For the text-containing cell, return its midpoint in [X, Y] coordinate format. 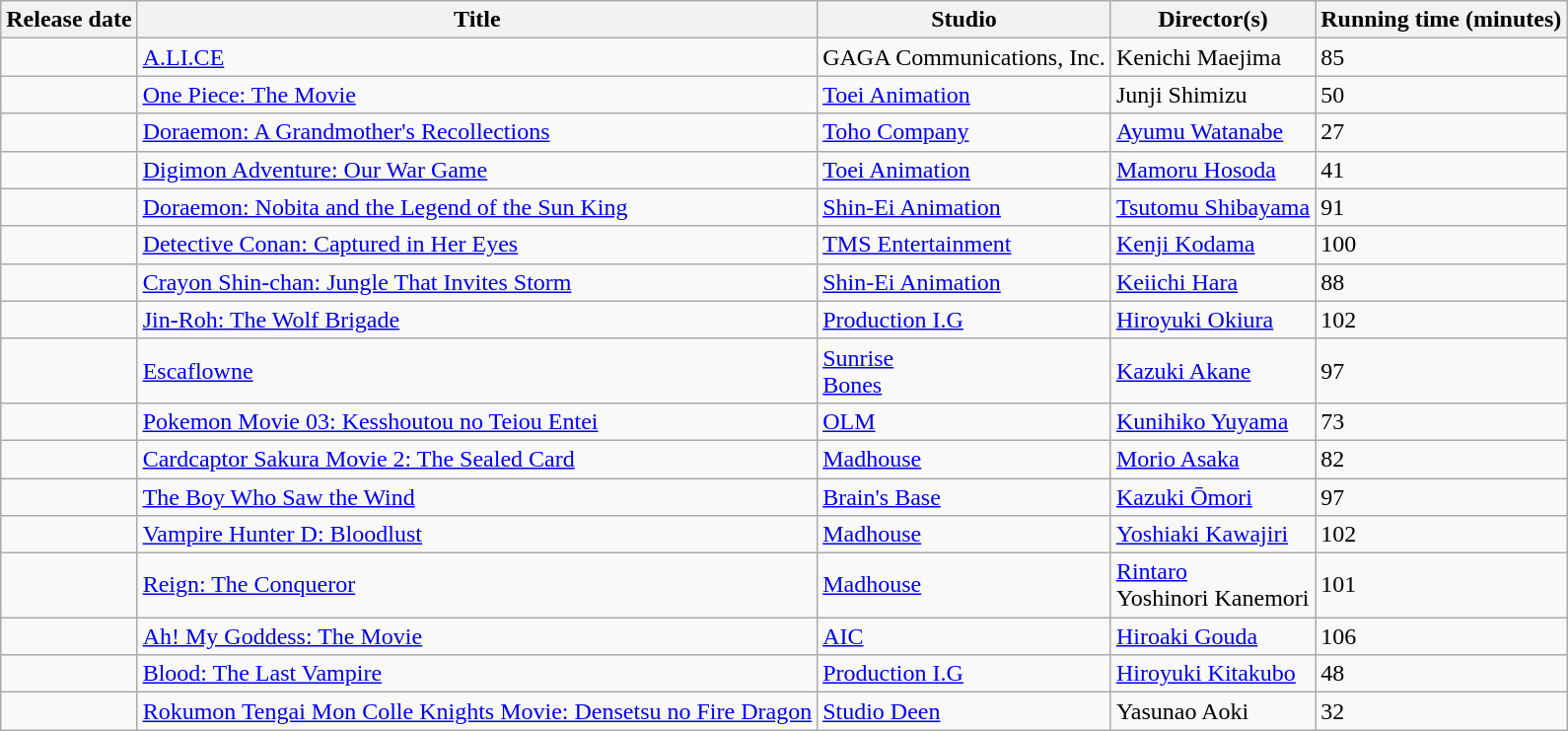
Kenichi Maejima [1213, 57]
88 [1442, 282]
The Boy Who Saw the Wind [477, 496]
Yoshiaki Kawajiri [1213, 535]
Rokumon Tengai Mon Colle Knights Movie: Densetsu no Fire Dragon [477, 711]
Running time (minutes) [1442, 20]
Mamoru Hosoda [1213, 170]
Detective Conan: Captured in Her Eyes [477, 245]
OLM [964, 421]
73 [1442, 421]
TMS Entertainment [964, 245]
Studio [964, 20]
82 [1442, 459]
Kazuki Ōmori [1213, 496]
RintaroYoshinori Kanemori [1213, 586]
Tsutomu Shibayama [1213, 207]
27 [1442, 132]
Yasunao Aoki [1213, 711]
48 [1442, 674]
AIC [964, 636]
Pokemon Movie 03: Kesshoutou no Teiou Entei [477, 421]
Brain's Base [964, 496]
One Piece: The Movie [477, 95]
Kenji Kodama [1213, 245]
Blood: The Last Vampire [477, 674]
Morio Asaka [1213, 459]
85 [1442, 57]
Junji Shimizu [1213, 95]
A.LI.CE [477, 57]
Studio Deen [964, 711]
Escaflowne [477, 371]
Doraemon: Nobita and the Legend of the Sun King [477, 207]
Ah! My Goddess: The Movie [477, 636]
Keiichi Hara [1213, 282]
50 [1442, 95]
Kazuki Akane [1213, 371]
Hiroyuki Kitakubo [1213, 674]
Digimon Adventure: Our War Game [477, 170]
Director(s) [1213, 20]
106 [1442, 636]
Doraemon: A Grandmother's Recollections [477, 132]
41 [1442, 170]
Title [477, 20]
32 [1442, 711]
Reign: The Conqueror [477, 586]
91 [1442, 207]
SunriseBones [964, 371]
100 [1442, 245]
Hiroyuki Okiura [1213, 320]
Toho Company [964, 132]
GAGA Communications, Inc. [964, 57]
Kunihiko Yuyama [1213, 421]
Jin-Roh: The Wolf Brigade [477, 320]
101 [1442, 586]
Hiroaki Gouda [1213, 636]
Crayon Shin-chan: Jungle That Invites Storm [477, 282]
Ayumu Watanabe [1213, 132]
Release date [69, 20]
Vampire Hunter D: Bloodlust [477, 535]
Cardcaptor Sakura Movie 2: The Sealed Card [477, 459]
